Pinpoint the cell where the given text exists, returning its [X, Y] midpoint coordinate. 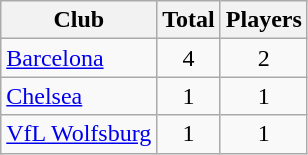
Players [264, 20]
Total [189, 20]
Barcelona [79, 58]
VfL Wolfsburg [79, 134]
Chelsea [79, 96]
4 [189, 58]
Club [79, 20]
2 [264, 58]
